Determine the [X, Y] coordinate at the center of the cell enclosing the given text.  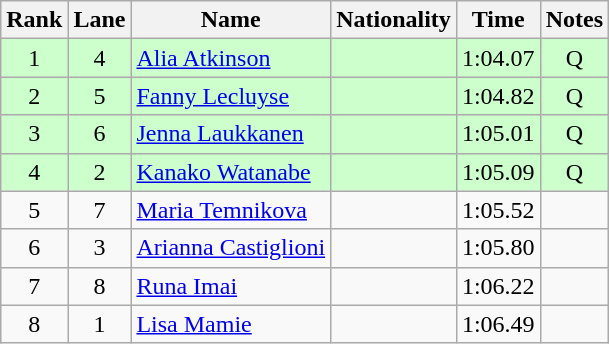
Maria Temnikova [231, 210]
Arianna Castiglioni [231, 248]
1:05.09 [498, 172]
1:05.80 [498, 248]
1:05.52 [498, 210]
1:06.49 [498, 324]
Lane [100, 20]
Name [231, 20]
1:04.82 [498, 96]
1:06.22 [498, 286]
Alia Atkinson [231, 58]
Kanako Watanabe [231, 172]
Runa Imai [231, 286]
1:05.01 [498, 134]
Jenna Laukkanen [231, 134]
Lisa Mamie [231, 324]
Notes [574, 20]
Nationality [394, 20]
Time [498, 20]
Fanny Lecluyse [231, 96]
1:04.07 [498, 58]
Rank [34, 20]
